Provide the [x, y] coordinate of the cell's center where the given text is located.  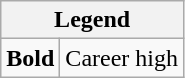
Career high [122, 58]
Bold [30, 58]
Legend [92, 20]
